Extract the [x, y] coordinate from the center of the cell holding the provided text.  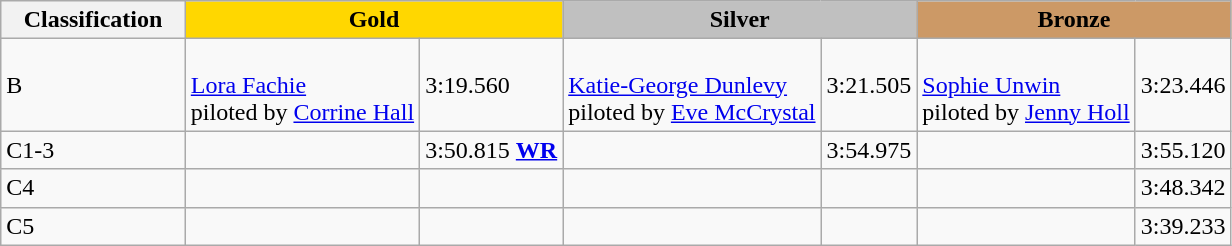
3:19.560 [492, 85]
B [94, 85]
C4 [94, 188]
Classification [94, 20]
C5 [94, 226]
Sophie Unwinpiloted by Jenny Holl [1026, 85]
Lora Fachiepiloted by Corrine Hall [302, 85]
Silver [740, 20]
C1-3 [94, 150]
3:55.120 [1183, 150]
3:23.446 [1183, 85]
3:48.342 [1183, 188]
Gold [374, 20]
Bronze [1074, 20]
3:39.233 [1183, 226]
3:54.975 [869, 150]
Katie-George Dunlevypiloted by Eve McCrystal [692, 85]
3:21.505 [869, 85]
3:50.815 WR [492, 150]
